Search for the cell housing the specified text and yield its (X, Y) center coordinate. 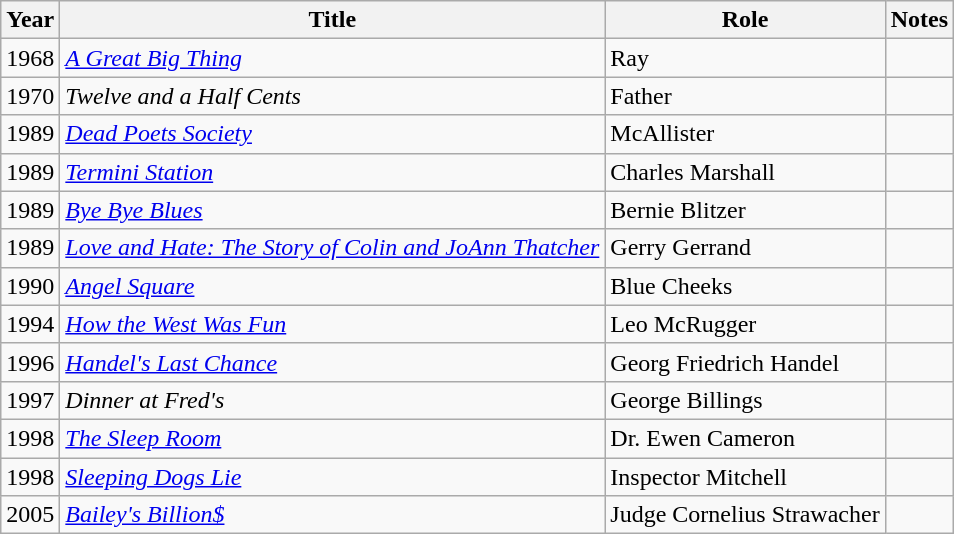
Charles Marshall (745, 172)
A Great Big Thing (332, 58)
Notes (919, 20)
Twelve and a Half Cents (332, 96)
Bye Bye Blues (332, 210)
Father (745, 96)
Dead Poets Society (332, 134)
Blue Cheeks (745, 286)
Ray (745, 58)
1996 (30, 362)
Title (332, 20)
McAllister (745, 134)
How the West Was Fun (332, 324)
Role (745, 20)
1997 (30, 400)
Year (30, 20)
Leo McRugger (745, 324)
1970 (30, 96)
Dinner at Fred's (332, 400)
Georg Friedrich Handel (745, 362)
1990 (30, 286)
Gerry Gerrand (745, 248)
Bailey's Billion$ (332, 515)
Love and Hate: The Story of Colin and JoAnn Thatcher (332, 248)
Sleeping Dogs Lie (332, 477)
Termini Station (332, 172)
1994 (30, 324)
Bernie Blitzer (745, 210)
Dr. Ewen Cameron (745, 438)
Handel's Last Chance (332, 362)
Inspector Mitchell (745, 477)
The Sleep Room (332, 438)
Judge Cornelius Strawacher (745, 515)
George Billings (745, 400)
1968 (30, 58)
2005 (30, 515)
Angel Square (332, 286)
